Detect which cell encompasses the target text, then output its (X, Y) center coordinate. 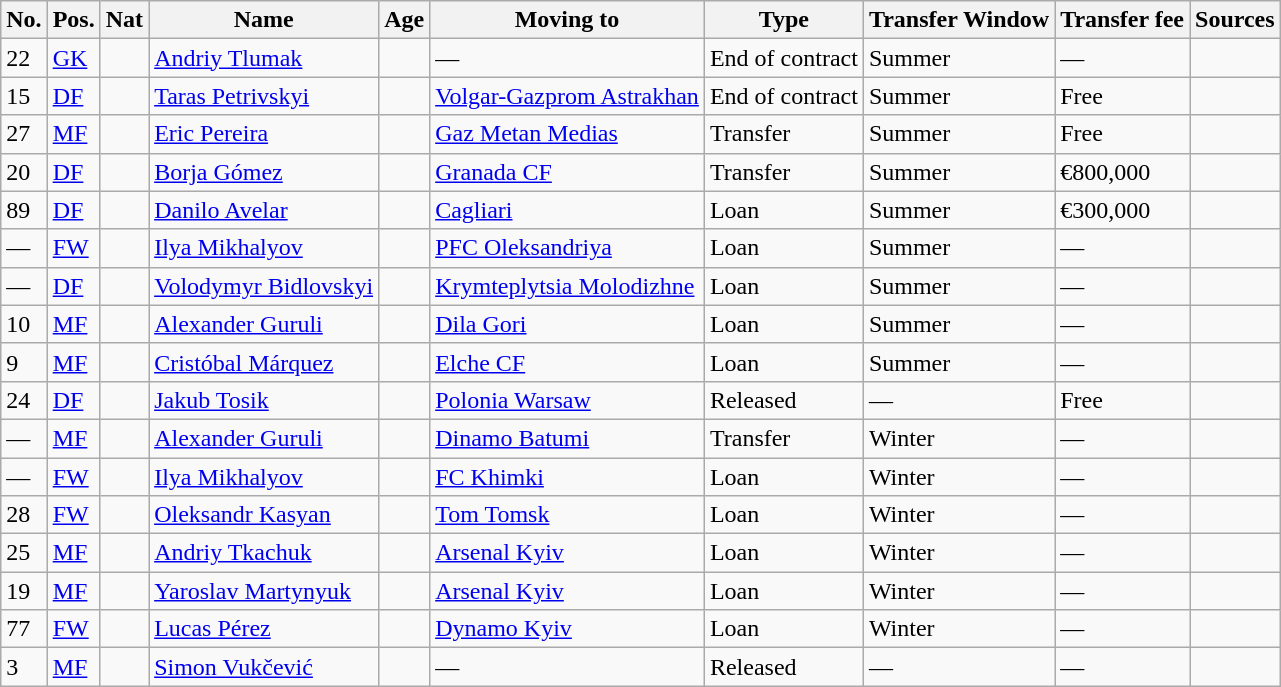
Oleksandr Kasyan (264, 515)
20 (24, 172)
Cagliari (568, 210)
Eric Pereira (264, 134)
GK (74, 58)
10 (24, 324)
3 (24, 667)
Name (264, 20)
Taras Petrivskyi (264, 96)
15 (24, 96)
PFC Oleksandriya (568, 248)
Granada CF (568, 172)
19 (24, 591)
Elche CF (568, 362)
€300,000 (1122, 210)
Polonia Warsaw (568, 400)
Simon Vukčević (264, 667)
Transfer Window (958, 20)
Transfer fee (1122, 20)
Moving to (568, 20)
€800,000 (1122, 172)
89 (24, 210)
Andriy Tkachuk (264, 553)
Dynamo Kyiv (568, 629)
Jakub Tosik (264, 400)
Volgar-Gazprom Astrakhan (568, 96)
22 (24, 58)
Krymteplytsia Molodizhne (568, 286)
Borja Gómez (264, 172)
Dinamo Batumi (568, 438)
Danilo Avelar (264, 210)
Nat (124, 20)
Age (404, 20)
27 (24, 134)
28 (24, 515)
Andriy Tlumak (264, 58)
24 (24, 400)
Pos. (74, 20)
Gaz Metan Medias (568, 134)
25 (24, 553)
Volodymyr Bidlovskyi (264, 286)
Dila Gori (568, 324)
Lucas Pérez (264, 629)
No. (24, 20)
FC Khimki (568, 477)
9 (24, 362)
Yaroslav Martynyuk (264, 591)
Cristóbal Márquez (264, 362)
Tom Tomsk (568, 515)
77 (24, 629)
Type (784, 20)
Sources (1236, 20)
